Determine the [X, Y] coordinate at the center of the cell enclosing the given text.  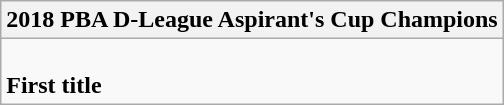
2018 PBA D-League Aspirant's Cup Champions [252, 20]
First title [252, 72]
